Provide the (X, Y) coordinate of the cell's center where the given text is located.  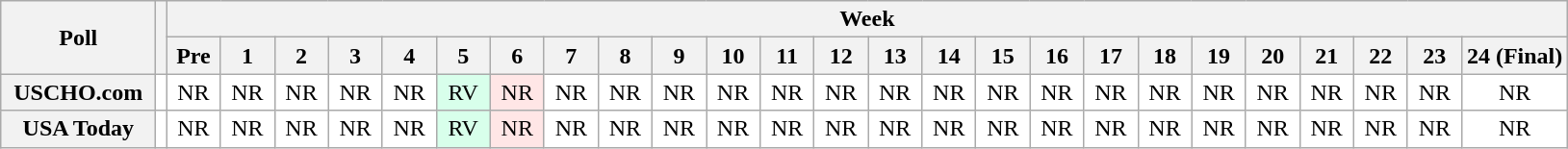
Poll (79, 37)
21 (1326, 56)
23 (1434, 56)
3 (355, 56)
10 (733, 56)
Week (867, 19)
9 (679, 56)
12 (841, 56)
6 (517, 56)
1 (247, 56)
19 (1219, 56)
16 (1057, 56)
USCHO.com (79, 92)
15 (1003, 56)
USA Today (79, 129)
20 (1272, 56)
Pre (193, 56)
13 (895, 56)
18 (1165, 56)
14 (949, 56)
5 (463, 56)
7 (571, 56)
4 (409, 56)
22 (1380, 56)
2 (301, 56)
8 (625, 56)
17 (1111, 56)
11 (787, 56)
24 (Final) (1514, 56)
